Output the [x, y] coordinate of the center of the cell containing the given text.  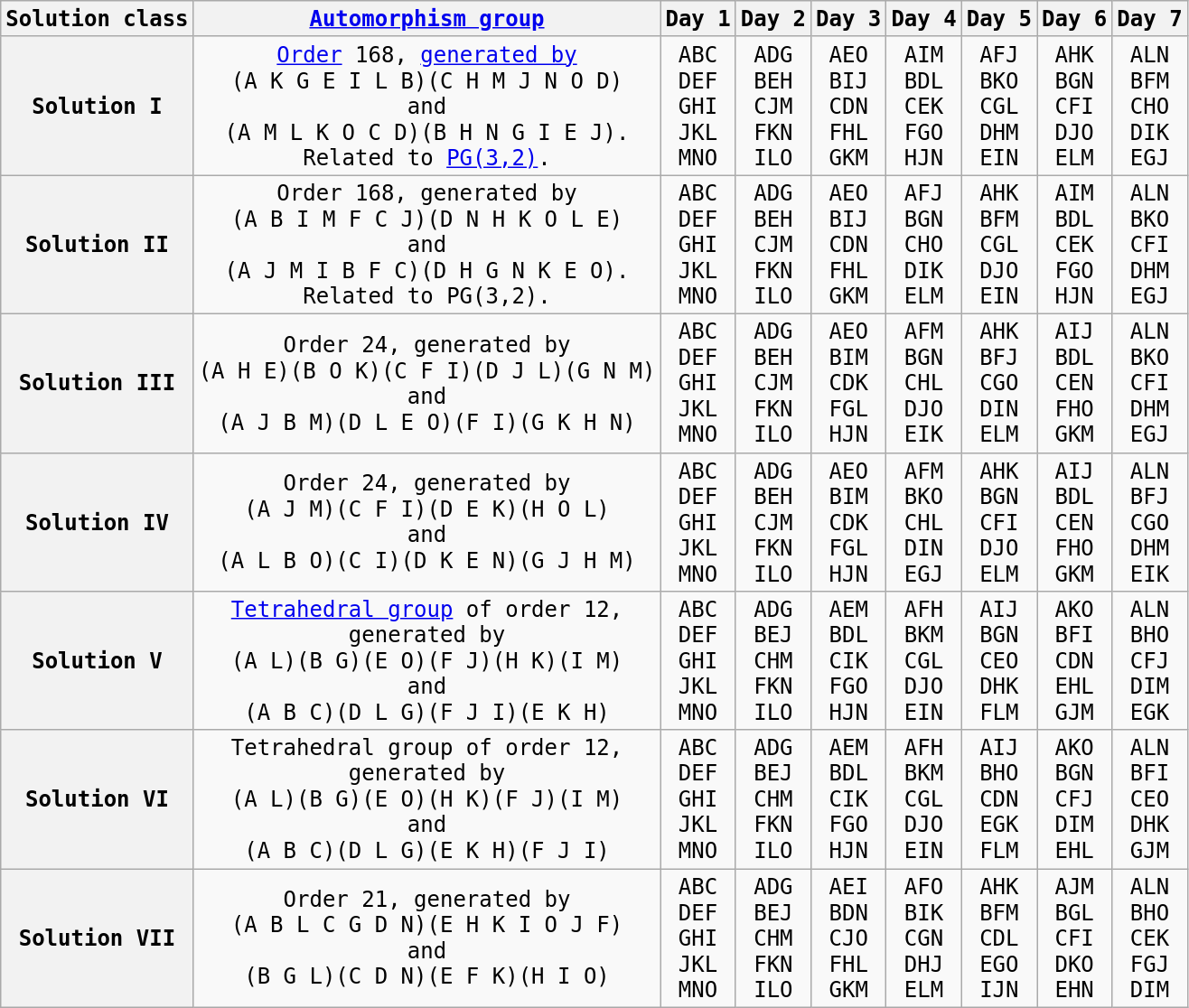
ALNBHOCEKFGJDIM [1149, 938]
Order 24, generated by(A H E)(B O K)(C F I)(D J L)(G N M)and(A J B M)(D L E O)(F I)(G K H N) [426, 383]
AHKBFMCGLDJOEIN [999, 245]
Solution VII [98, 938]
Order 168, generated by(A K G E I L B)(C H M J N O D)and(A M L K O C D)(B H N G I E J).Related to PG(3,2). [426, 106]
AFMBKOCHLDINEGJ [923, 522]
Day 2 [773, 19]
Order 168, generated by(A B I M F C J)(D N H K O L E)and(A J M I B F C)(D H G N K E O).Related to PG(3,2). [426, 245]
ALNBFICEODHKGJM [1149, 799]
AIJBHOCDNEGKFLM [999, 799]
AKOBFICDNEHLGJM [1075, 661]
ALNBFJCGODHMEIK [1149, 522]
Solution II [98, 245]
Solution V [98, 661]
Day 5 [999, 19]
AHKBFJCGODINELM [999, 383]
Day 4 [923, 19]
AFJBGNCHODIKELM [923, 245]
Day 7 [1149, 19]
Order 24, generated by(A J M)(C F I)(D E K)(H O L)and(A L B O)(C I)(D K E N)(G J H M) [426, 522]
Solution VI [98, 799]
ALNBFMCHODIKEGJ [1149, 106]
AIJBGNCEODHKFLM [999, 661]
ALNBHOCFJDIMEGK [1149, 661]
Tetrahedral group of order 12,generated by(A L)(B G)(E O)(F J)(H K)(I M)and(A B C)(D L G)(F J I)(E K H) [426, 661]
Tetrahedral group of order 12,generated by(A L)(B G)(E O)(H K)(F J)(I M)and(A B C)(D L G)(E K H)(F J I) [426, 799]
Order 21, generated by(A B L C G D N)(E H K I O J F)and(B G L)(C D N)(E F K)(H I O) [426, 938]
Solution I [98, 106]
Day 1 [697, 19]
AEIBDNCJOFHLGKM [849, 938]
AKOBGNCFJDIMEHL [1075, 799]
AFOBIKCGNDHJELM [923, 938]
AJMBGLCFIDKOEHN [1075, 938]
Automorphism group [426, 19]
AHKBFMCDLEGOIJN [999, 938]
AFMBGNCHLDJOEIK [923, 383]
Solution III [98, 383]
Day 6 [1075, 19]
Solution IV [98, 522]
AFJBKOCGLDHMEIN [999, 106]
Day 3 [849, 19]
Solution class [98, 19]
